Extract the [x, y] coordinate from the center of the cell holding the provided text.  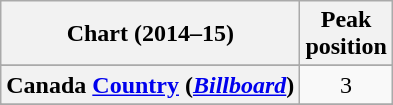
3 [346, 85]
Peak position [346, 34]
Chart (2014–15) [150, 34]
Canada Country (Billboard) [150, 85]
